Output the [X, Y] coordinate of the center of the cell containing the given text.  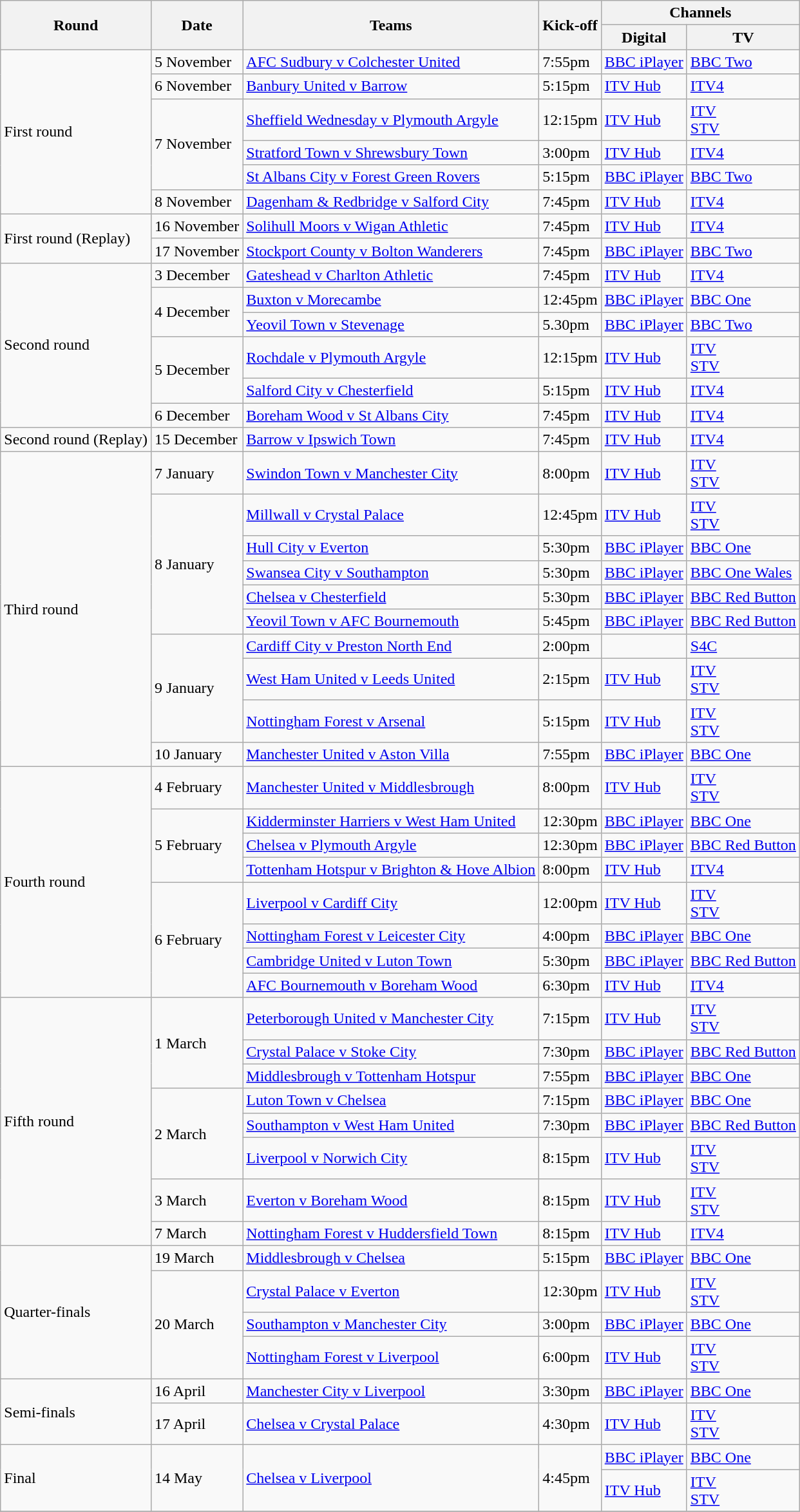
17 April [196, 1424]
BBC One Wales [743, 572]
2:15pm [570, 679]
17 November [196, 250]
Fourth round [76, 882]
Southampton v Manchester City [391, 1325]
5:45pm [570, 621]
16 November [196, 226]
Semi-finals [76, 1412]
Crystal Palace v Everton [391, 1290]
Swindon Town v Manchester City [391, 473]
Solihull Moors v Wigan Athletic [391, 226]
Sheffield Wednesday v Plymouth Argyle [391, 120]
Salford City v Chesterfield [391, 391]
Buxton v Morecambe [391, 299]
TV [743, 37]
1 March [196, 1043]
Kidderminster Harriers v West Ham United [391, 821]
Dagenham & Redbridge v Salford City [391, 202]
Quarter-finals [76, 1312]
Stratford Town v Shrewsbury Town [391, 153]
6 December [196, 415]
6 February [196, 940]
Barrow v Ipswich Town [391, 440]
Stockport County v Bolton Wanderers [391, 250]
Millwall v Crystal Palace [391, 515]
7 January [196, 473]
Second round (Replay) [76, 440]
Gateshead v Charlton Athletic [391, 275]
6 November [196, 86]
Chelsea v Liverpool [391, 1479]
Third round [76, 609]
3 March [196, 1200]
Nottingham Forest v Liverpool [391, 1357]
Everton v Boreham Wood [391, 1200]
Manchester United v Aston Villa [391, 754]
Manchester United v Middlesbrough [391, 787]
6:30pm [570, 985]
Chelsea v Chesterfield [391, 597]
Nottingham Forest v Arsenal [391, 721]
5.30pm [570, 324]
AFC Sudbury v Colchester United [391, 62]
Cardiff City v Preston North End [391, 646]
Crystal Palace v Stoke City [391, 1052]
2 March [196, 1133]
19 March [196, 1258]
West Ham United v Leeds United [391, 679]
Fifth round [76, 1122]
Banbury United v Barrow [391, 86]
14 May [196, 1479]
Second round [76, 345]
Round [76, 25]
6:00pm [570, 1357]
15 December [196, 440]
Chelsea v Plymouth Argyle [391, 846]
Middlesbrough v Tottenham Hotspur [391, 1076]
Final [76, 1479]
8 November [196, 202]
Yeovil Town v Stevenage [391, 324]
9 January [196, 688]
Swansea City v Southampton [391, 572]
12:00pm [570, 903]
Cambridge United v Luton Town [391, 961]
5 February [196, 846]
Liverpool v Norwich City [391, 1158]
Yeovil Town v AFC Bournemouth [391, 621]
Liverpool v Cardiff City [391, 903]
Nottingham Forest v Huddersfield Town [391, 1233]
10 January [196, 754]
First round [76, 131]
Hull City v Everton [391, 548]
First round (Replay) [76, 238]
Luton Town v Chelsea [391, 1101]
Teams [391, 25]
16 April [196, 1391]
St Albans City v Forest Green Rovers [391, 177]
Kick-off [570, 25]
S4C [743, 646]
Tottenham Hotspur v Brighton & Hove Albion [391, 870]
5 December [196, 370]
4:30pm [570, 1424]
3 December [196, 275]
Middlesbrough v Chelsea [391, 1258]
4:00pm [570, 936]
4 December [196, 312]
7 November [196, 144]
Digital [644, 37]
2:00pm [570, 646]
Peterborough United v Manchester City [391, 1019]
Manchester City v Liverpool [391, 1391]
4 February [196, 787]
AFC Bournemouth v Boreham Wood [391, 985]
7 March [196, 1233]
8 January [196, 564]
20 March [196, 1324]
Southampton v West Ham United [391, 1125]
Channels [700, 13]
Chelsea v Crystal Palace [391, 1424]
Date [196, 25]
Boreham Wood v St Albans City [391, 415]
Rochdale v Plymouth Argyle [391, 358]
3:30pm [570, 1391]
Nottingham Forest v Leicester City [391, 936]
5 November [196, 62]
4:45pm [570, 1479]
